Find where the given text appears and provide that cell's center as (x, y) coordinate. 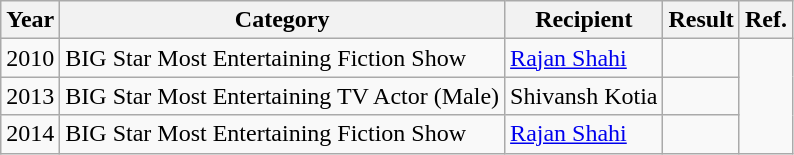
2013 (30, 96)
BIG Star Most Entertaining TV Actor (Male) (282, 96)
Year (30, 20)
Result (701, 20)
2010 (30, 58)
Category (282, 20)
2014 (30, 134)
Recipient (584, 20)
Ref. (766, 20)
Shivansh Kotia (584, 96)
